Determine the [x, y] coordinate at the center of the cell enclosing the given text.  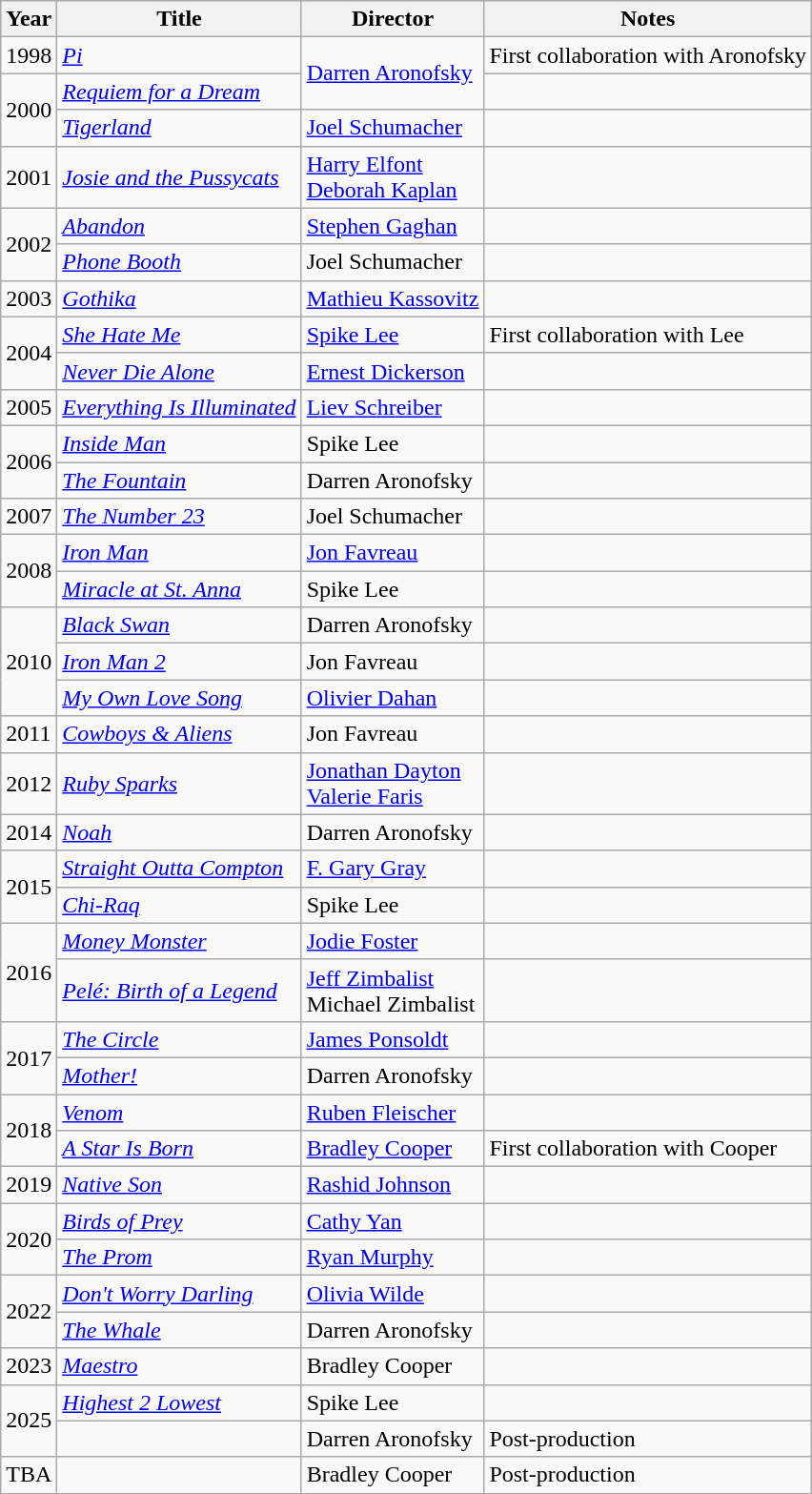
TBA [29, 1475]
2017 [29, 1057]
First collaboration with Lee [648, 335]
Gothika [179, 298]
Straight Outta Compton [179, 869]
Highest 2 Lowest [179, 1402]
Ruby Sparks [179, 784]
F. Gary Gray [393, 869]
Jeff ZimbalistMichael Zimbalist [393, 990]
Cowboys & Aliens [179, 734]
Year [29, 19]
Josie and the Pussycats [179, 177]
Cathy Yan [393, 1221]
2003 [29, 298]
2012 [29, 784]
2000 [29, 110]
Notes [648, 19]
2007 [29, 517]
She Hate Me [179, 335]
A Star Is Born [179, 1149]
2006 [29, 461]
Iron Man 2 [179, 662]
Jonathan DaytonValerie Faris [393, 784]
Tigerland [179, 128]
2008 [29, 571]
First collaboration with Cooper [648, 1149]
2010 [29, 662]
Jodie Foster [393, 941]
2014 [29, 832]
2020 [29, 1239]
2016 [29, 972]
Ryan Murphy [393, 1258]
Abandon [179, 226]
Liev Schreiber [393, 407]
Iron Man [179, 553]
2011 [29, 734]
2004 [29, 353]
Chi-Raq [179, 905]
Miracle at St. Anna [179, 589]
Venom [179, 1113]
Don't Worry Darling [179, 1294]
Noah [179, 832]
2018 [29, 1131]
The Whale [179, 1330]
Inside Man [179, 443]
Olivia Wilde [393, 1294]
2001 [29, 177]
Mathieu Kassovitz [393, 298]
Native Son [179, 1185]
Title [179, 19]
Stephen Gaghan [393, 226]
Ruben Fleischer [393, 1113]
Black Swan [179, 625]
James Ponsoldt [393, 1039]
Money Monster [179, 941]
My Own Love Song [179, 698]
First collaboration with Aronofsky [648, 55]
Birds of Prey [179, 1221]
Pi [179, 55]
2022 [29, 1312]
Pelé: Birth of a Legend [179, 990]
2023 [29, 1366]
Maestro [179, 1366]
Director [393, 19]
2005 [29, 407]
The Number 23 [179, 517]
Everything Is Illuminated [179, 407]
The Prom [179, 1258]
Requiem for a Dream [179, 92]
2002 [29, 244]
Phone Booth [179, 262]
Never Die Alone [179, 371]
Rashid Johnson [393, 1185]
2025 [29, 1421]
Harry ElfontDeborah Kaplan [393, 177]
2015 [29, 887]
2019 [29, 1185]
Ernest Dickerson [393, 371]
The Circle [179, 1039]
1998 [29, 55]
Mother! [179, 1075]
Olivier Dahan [393, 698]
The Fountain [179, 480]
